Identify which cell holds the provided text, then report its [x, y] central coordinate. 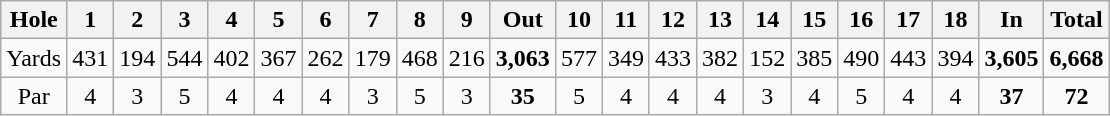
385 [814, 58]
14 [768, 20]
152 [768, 58]
3,063 [522, 58]
11 [626, 20]
16 [862, 20]
35 [522, 96]
443 [908, 58]
18 [956, 20]
431 [90, 58]
In [1012, 20]
394 [956, 58]
1 [90, 20]
Total [1076, 20]
13 [720, 20]
490 [862, 58]
37 [1012, 96]
9 [466, 20]
402 [232, 58]
3,605 [1012, 58]
10 [578, 20]
544 [184, 58]
349 [626, 58]
577 [578, 58]
262 [326, 58]
Hole [34, 20]
433 [672, 58]
12 [672, 20]
17 [908, 20]
194 [138, 58]
367 [278, 58]
216 [466, 58]
8 [420, 20]
7 [372, 20]
Yards [34, 58]
Par [34, 96]
468 [420, 58]
72 [1076, 96]
179 [372, 58]
2 [138, 20]
6 [326, 20]
15 [814, 20]
382 [720, 58]
6,668 [1076, 58]
Out [522, 20]
